Find where the given text appears and provide that cell's center as (x, y) coordinate. 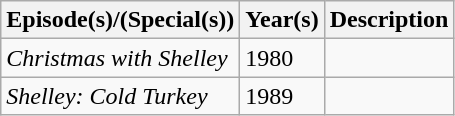
Episode(s)/(Special(s)) (120, 20)
Shelley: Cold Turkey (120, 96)
1980 (282, 58)
Year(s) (282, 20)
Christmas with Shelley (120, 58)
Description (389, 20)
1989 (282, 96)
